Search for the cell housing the specified text and yield its [X, Y] center coordinate. 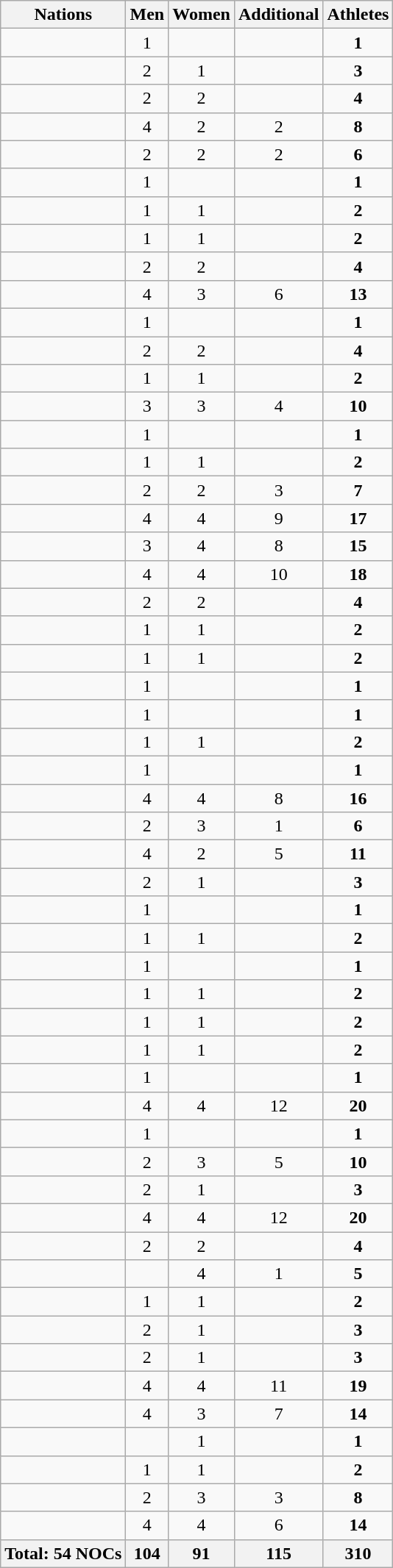
9 [278, 518]
115 [278, 1553]
Athletes [358, 15]
Men [147, 15]
Additional [278, 15]
Nations [63, 15]
19 [358, 1386]
Total: 54 NOCs [63, 1553]
Women [202, 15]
17 [358, 518]
18 [358, 574]
16 [358, 798]
104 [147, 1553]
310 [358, 1553]
13 [358, 294]
15 [358, 546]
91 [202, 1553]
